Search for the cell housing the specified text and yield its (x, y) center coordinate. 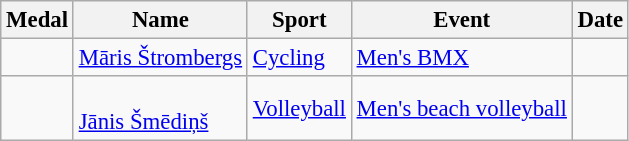
Medal (38, 20)
Jānis Šmēdiņš (160, 108)
Cycling (299, 58)
Date (600, 20)
Name (160, 20)
Men's beach volleyball (462, 108)
Māris Štrombergs (160, 58)
Event (462, 20)
Volleyball (299, 108)
Men's BMX (462, 58)
Sport (299, 20)
